Pinpoint the cell where the given text exists, returning its [x, y] midpoint coordinate. 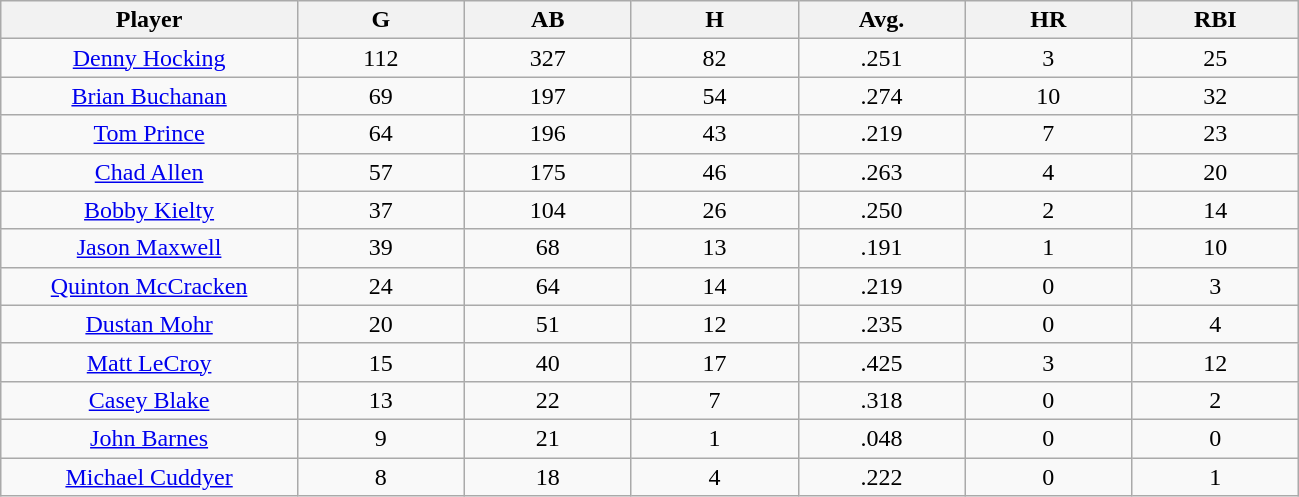
37 [380, 210]
H [714, 20]
G [380, 20]
40 [548, 362]
Denny Hocking [150, 58]
.274 [882, 96]
82 [714, 58]
24 [380, 286]
327 [548, 58]
17 [714, 362]
John Barnes [150, 438]
Quinton McCracken [150, 286]
22 [548, 400]
Jason Maxwell [150, 248]
18 [548, 477]
Player [150, 20]
25 [1216, 58]
.048 [882, 438]
15 [380, 362]
Brian Buchanan [150, 96]
Michael Cuddyer [150, 477]
Bobby Kielty [150, 210]
112 [380, 58]
Chad Allen [150, 172]
21 [548, 438]
.235 [882, 324]
RBI [1216, 20]
54 [714, 96]
39 [380, 248]
Matt LeCroy [150, 362]
.250 [882, 210]
104 [548, 210]
197 [548, 96]
Casey Blake [150, 400]
HR [1048, 20]
Tom Prince [150, 134]
32 [1216, 96]
Avg. [882, 20]
26 [714, 210]
46 [714, 172]
51 [548, 324]
69 [380, 96]
AB [548, 20]
.191 [882, 248]
196 [548, 134]
23 [1216, 134]
.251 [882, 58]
8 [380, 477]
9 [380, 438]
175 [548, 172]
43 [714, 134]
.425 [882, 362]
.318 [882, 400]
.222 [882, 477]
68 [548, 248]
.263 [882, 172]
57 [380, 172]
Dustan Mohr [150, 324]
